Extract the (x, y) coordinate from the center of the cell holding the provided text.  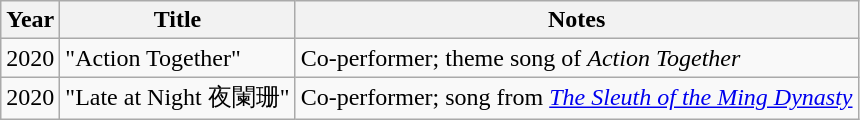
Year (30, 20)
Notes (576, 20)
"Action Together" (178, 58)
"Late at Night 夜闌珊" (178, 98)
Co-performer; song from The Sleuth of the Ming Dynasty (576, 98)
Co-performer; theme song of Action Together (576, 58)
Title (178, 20)
